For the text-containing cell, return its midpoint in [x, y] coordinate format. 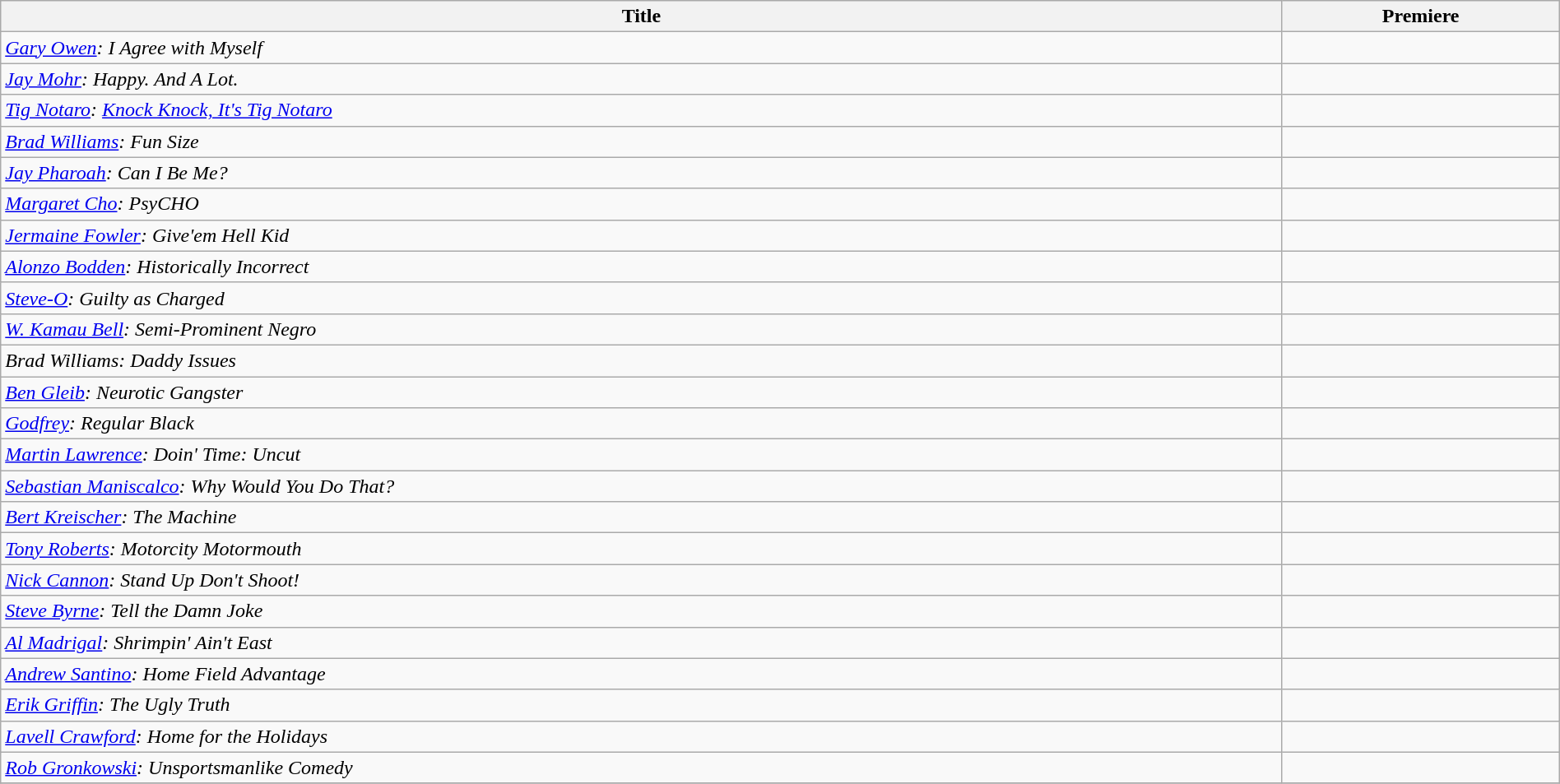
Martin Lawrence: Doin' Time: Uncut [642, 455]
Rob Gronkowski: Unsportsmanlike Comedy [642, 768]
Title [642, 16]
Tony Roberts: Motorcity Motormouth [642, 549]
Brad Williams: Fun Size [642, 141]
Brad Williams: Daddy Issues [642, 360]
Erik Griffin: The Ugly Truth [642, 705]
Nick Cannon: Stand Up Don't Shoot! [642, 580]
Gary Owen: I Agree with Myself [642, 48]
W. Kamau Bell: Semi-Prominent Negro [642, 329]
Steve Byrne: Tell the Damn Joke [642, 611]
Andrew Santino: Home Field Advantage [642, 674]
Lavell Crawford: Home for the Holidays [642, 736]
Jay Mohr: Happy. And A Lot. [642, 79]
Al Madrigal: Shrimpin' Ain't East [642, 643]
Jermaine Fowler: Give'em Hell Kid [642, 235]
Ben Gleib: Neurotic Gangster [642, 392]
Alonzo Bodden: Historically Incorrect [642, 267]
Godfrey: Regular Black [642, 424]
Premiere [1420, 16]
Margaret Cho: PsyCHO [642, 204]
Bert Kreischer: The Machine [642, 517]
Tig Notaro: Knock Knock, It's Tig Notaro [642, 110]
Jay Pharoah: Can I Be Me? [642, 173]
Steve-O: Guilty as Charged [642, 298]
Sebastian Maniscalco: Why Would You Do That? [642, 486]
